Return the (x, y) coordinate for the center point of the cell that contains the specified text.  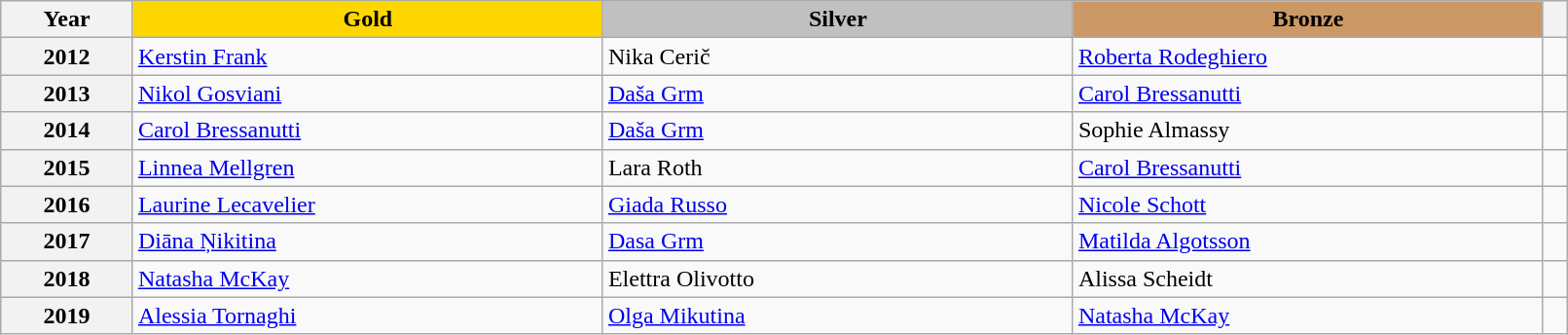
2016 (67, 205)
2018 (67, 279)
Giada Russo (837, 205)
Alessia Tornaghi (368, 316)
2015 (67, 167)
Bronze (1308, 19)
Diāna Ņikitina (368, 242)
Year (67, 19)
Matilda Algotsson (1308, 242)
2012 (67, 56)
Elettra Olivotto (837, 279)
Silver (837, 19)
Kerstin Frank (368, 56)
Lara Roth (837, 167)
2014 (67, 130)
Dasa Grm (837, 242)
Linnea Mellgren (368, 167)
Nika Cerič (837, 56)
2017 (67, 242)
Alissa Scheidt (1308, 279)
Roberta Rodeghiero (1308, 56)
2013 (67, 93)
Olga Mikutina (837, 316)
Laurine Lecavelier (368, 205)
Nikol Gosviani (368, 93)
Nicole Schott (1308, 205)
Gold (368, 19)
2019 (67, 316)
Sophie Almassy (1308, 130)
